Provide the [x, y] coordinate of the cell's center where the given text is located.  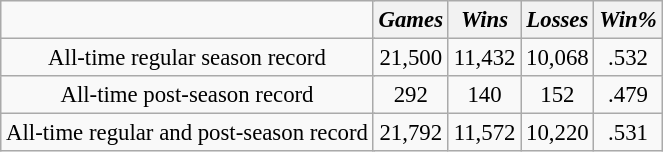
.479 [628, 95]
21,792 [410, 133]
Wins [484, 20]
All-time regular and post-season record [187, 133]
292 [410, 95]
.532 [628, 58]
11,572 [484, 133]
152 [558, 95]
11,432 [484, 58]
10,220 [558, 133]
10,068 [558, 58]
All-time post-season record [187, 95]
All-time regular season record [187, 58]
Losses [558, 20]
140 [484, 95]
21,500 [410, 58]
Win% [628, 20]
Games [410, 20]
.531 [628, 133]
